Capture the cell that displays the provided text and extract its (x, y) central coordinate. 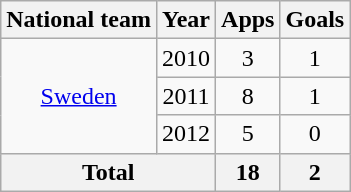
2012 (186, 134)
0 (315, 134)
Apps (248, 20)
2 (315, 172)
Sweden (79, 96)
2010 (186, 58)
Year (186, 20)
5 (248, 134)
Total (108, 172)
Goals (315, 20)
2011 (186, 96)
National team (79, 20)
3 (248, 58)
8 (248, 96)
18 (248, 172)
